Find where the given text appears and provide that cell's center as (x, y) coordinate. 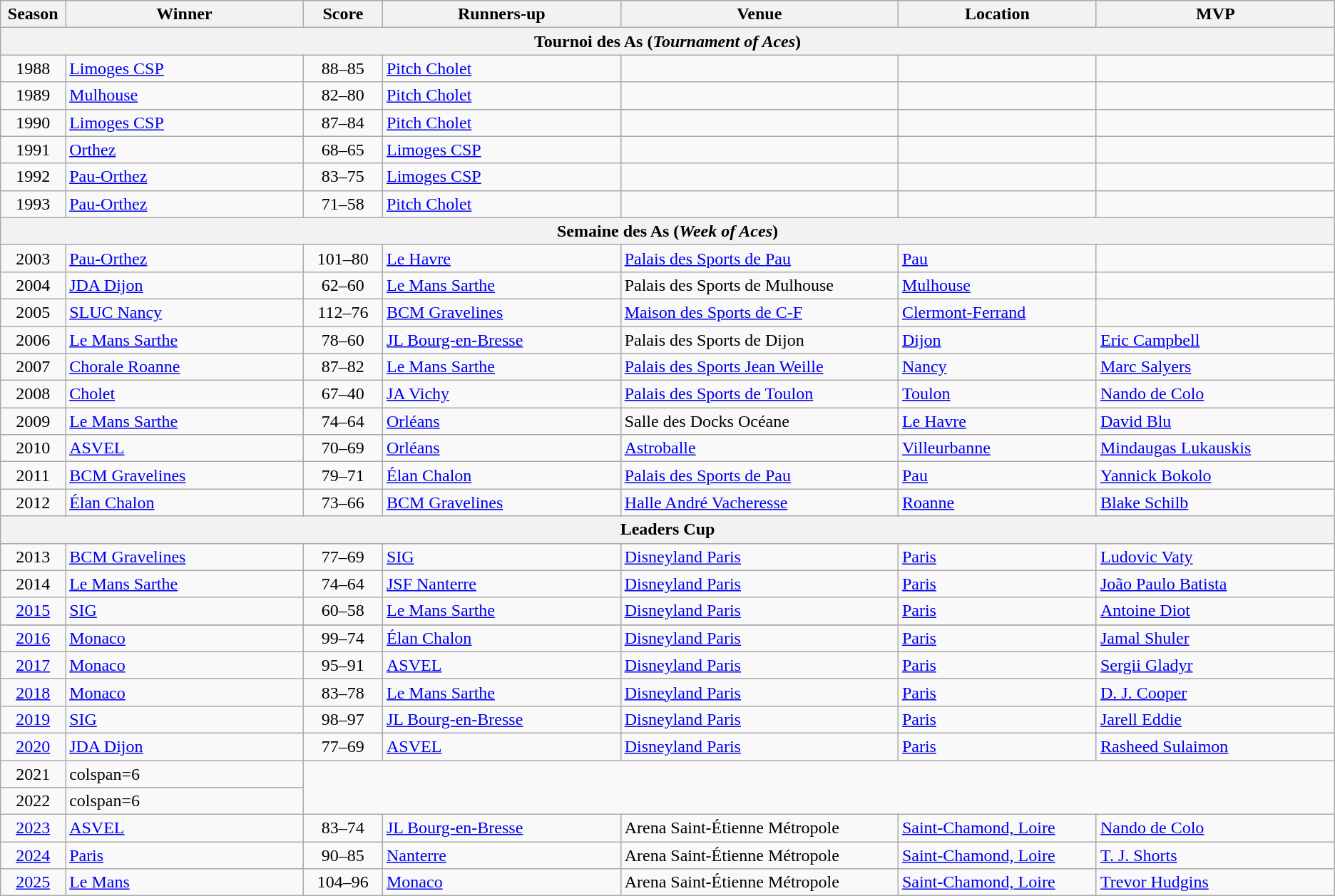
99–74 (342, 638)
Yannick Bokolo (1215, 475)
T. J. Shorts (1215, 855)
Season (33, 14)
2016 (33, 638)
2019 (33, 719)
78–60 (342, 340)
Toulon (997, 394)
Halle André Vacheresse (759, 503)
2023 (33, 828)
Palais des Sports de Toulon (759, 394)
2015 (33, 611)
SLUC Nancy (185, 312)
Roanne (997, 503)
71–58 (342, 204)
Venue (759, 14)
Clermont-Ferrand (997, 312)
2005 (33, 312)
112–76 (342, 312)
83–75 (342, 177)
83–74 (342, 828)
Nancy (997, 367)
Antoine Diot (1215, 611)
MVP (1215, 14)
2013 (33, 557)
Score (342, 14)
62–60 (342, 285)
Eric Campbell (1215, 340)
70–69 (342, 448)
Nanterre (501, 855)
Le Mans (185, 882)
2017 (33, 665)
Mindaugas Lukauskis (1215, 448)
Astroballe (759, 448)
Palais des Sports de Mulhouse (759, 285)
2014 (33, 584)
Palais des Sports Jean Weille (759, 367)
Villeurbanne (997, 448)
79–71 (342, 475)
Dijon (997, 340)
1988 (33, 68)
88–85 (342, 68)
1990 (33, 123)
David Blu (1215, 421)
Marc Salyers (1215, 367)
Salle des Docks Océane (759, 421)
1989 (33, 96)
Trevor Hudgins (1215, 882)
Orthez (185, 150)
Runners-up (501, 14)
2006 (33, 340)
2011 (33, 475)
JA Vichy (501, 394)
2007 (33, 367)
Maison des Sports de C-F (759, 312)
2021 (33, 773)
Palais des Sports de Dijon (759, 340)
2020 (33, 746)
2004 (33, 285)
2010 (33, 448)
1992 (33, 177)
2008 (33, 394)
João Paulo Batista (1215, 584)
95–91 (342, 665)
68–65 (342, 150)
Semaine des As (Week of Aces) (667, 231)
Rasheed Sulaimon (1215, 746)
Chorale Roanne (185, 367)
2025 (33, 882)
Winner (185, 14)
83–78 (342, 692)
101–80 (342, 258)
2024 (33, 855)
87–84 (342, 123)
Blake Schilb (1215, 503)
90–85 (342, 855)
D. J. Cooper (1215, 692)
98–97 (342, 719)
2012 (33, 503)
2022 (33, 801)
Jamal Shuler (1215, 638)
Cholet (185, 394)
67–40 (342, 394)
Location (997, 14)
Sergii Gladyr (1215, 665)
Ludovic Vaty (1215, 557)
60–58 (342, 611)
82–80 (342, 96)
2009 (33, 421)
1993 (33, 204)
2018 (33, 692)
Jarell Eddie (1215, 719)
1991 (33, 150)
JSF Nanterre (501, 584)
73–66 (342, 503)
2003 (33, 258)
Tournoi des As (Tournament of Aces) (667, 41)
Leaders Cup (667, 530)
87–82 (342, 367)
104–96 (342, 882)
